Determine the (X, Y) coordinate at the center of the cell enclosing the given text.  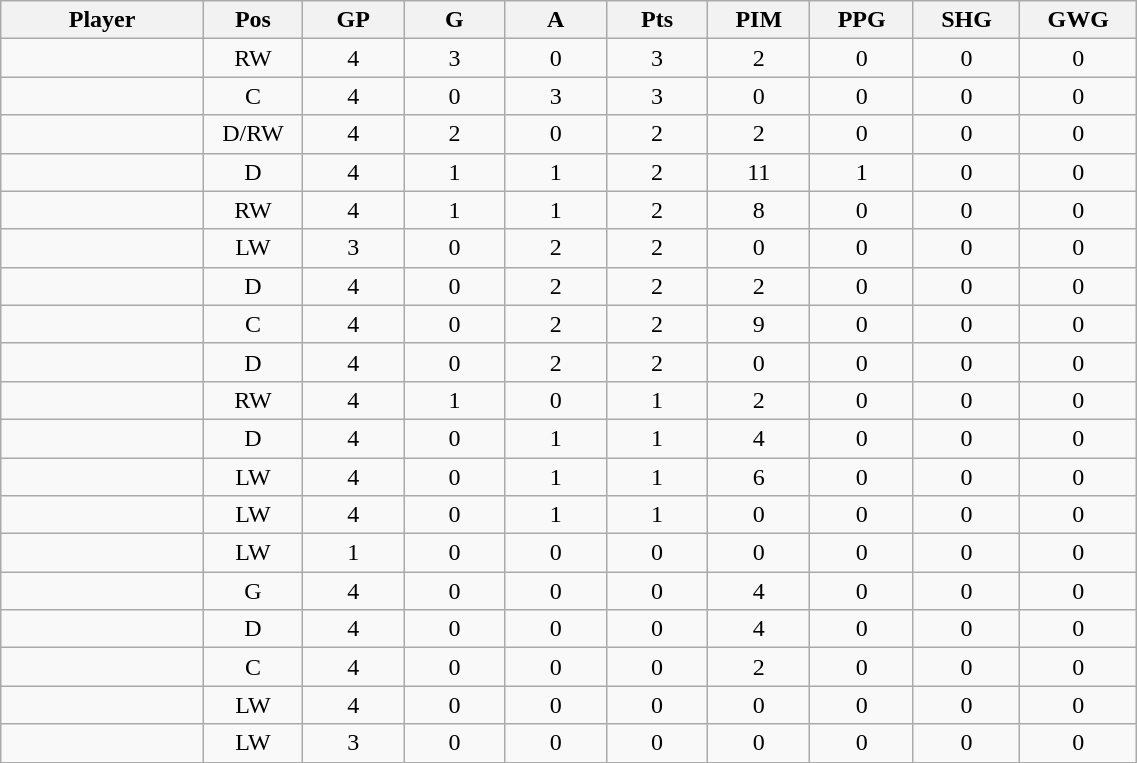
Pts (656, 20)
GP (352, 20)
D/RW (252, 134)
A (556, 20)
Pos (252, 20)
PIM (759, 20)
8 (759, 210)
6 (759, 477)
Player (102, 20)
GWG (1078, 20)
PPG (862, 20)
11 (759, 172)
SHG (966, 20)
9 (759, 324)
